Determine the [x, y] coordinate at the center of the cell enclosing the given text.  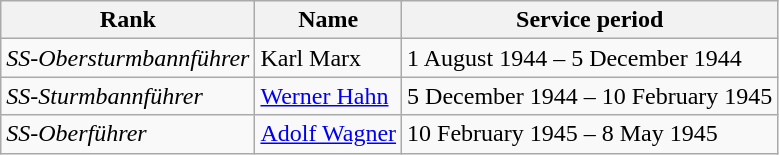
Karl Marx [328, 58]
Service period [590, 20]
Rank [128, 20]
1 August 1944 – 5 December 1944 [590, 58]
SS-Obersturmbannführer [128, 58]
SS-Sturmbannführer [128, 96]
5 December 1944 – 10 February 1945 [590, 96]
Werner Hahn [328, 96]
10 February 1945 – 8 May 1945 [590, 134]
SS-Oberführer [128, 134]
Name [328, 20]
Adolf Wagner [328, 134]
